Identify which cell holds the provided text, then report its (x, y) central coordinate. 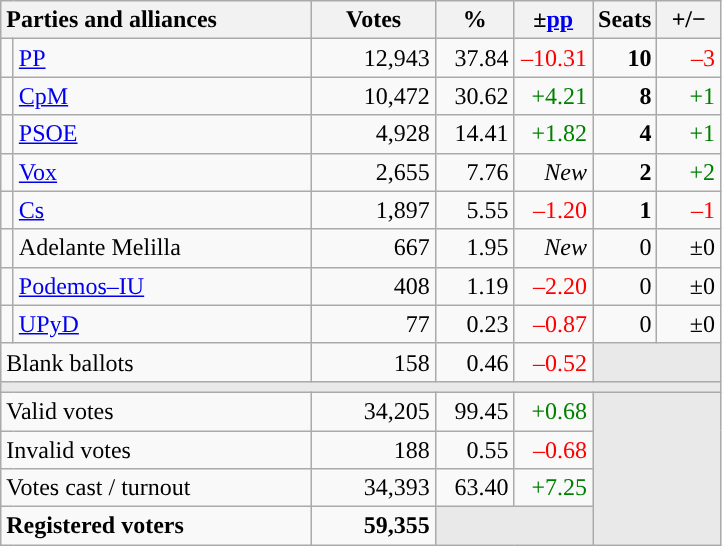
77 (374, 324)
–3 (689, 58)
59,355 (374, 526)
0.55 (474, 449)
Vox (162, 172)
7.76 (474, 172)
+2 (689, 172)
PP (162, 58)
–1.20 (554, 210)
–10.31 (554, 58)
Podemos–IU (162, 286)
1 (624, 210)
1,897 (374, 210)
Registered voters (156, 526)
–0.87 (554, 324)
+0.68 (554, 411)
+4.21 (554, 96)
PSOE (162, 134)
+1.82 (554, 134)
Adelante Melilla (162, 248)
Valid votes (156, 411)
–0.68 (554, 449)
188 (374, 449)
14.41 (474, 134)
10 (624, 58)
12,943 (374, 58)
Votes (374, 20)
99.45 (474, 411)
Blank ballots (156, 362)
4 (624, 134)
UPyD (162, 324)
+7.25 (554, 488)
34,393 (374, 488)
0.46 (474, 362)
0.23 (474, 324)
8 (624, 96)
Votes cast / turnout (156, 488)
CpM (162, 96)
–0.52 (554, 362)
667 (374, 248)
158 (374, 362)
408 (374, 286)
Parties and alliances (156, 20)
Cs (162, 210)
–1 (689, 210)
2 (624, 172)
34,205 (374, 411)
30.62 (474, 96)
Seats (624, 20)
4,928 (374, 134)
–2.20 (554, 286)
63.40 (474, 488)
+/− (689, 20)
2,655 (374, 172)
1.95 (474, 248)
% (474, 20)
1.19 (474, 286)
37.84 (474, 58)
5.55 (474, 210)
±pp (554, 20)
10,472 (374, 96)
Invalid votes (156, 449)
